Determine the (x, y) coordinate at the center of the cell enclosing the given text.  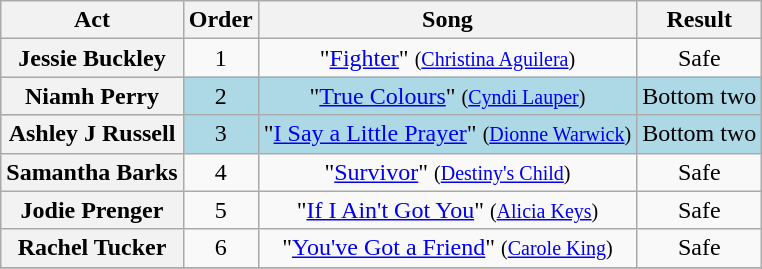
Order (220, 20)
Jessie Buckley (92, 58)
2 (220, 96)
Act (92, 20)
Niamh Perry (92, 96)
"You've Got a Friend" (Carole King) (447, 248)
Samantha Barks (92, 172)
Result (700, 20)
Jodie Prenger (92, 210)
6 (220, 248)
Ashley J Russell (92, 134)
"Fighter" (Christina Aguilera) (447, 58)
"If I Ain't Got You" (Alicia Keys) (447, 210)
Song (447, 20)
"True Colours" (Cyndi Lauper) (447, 96)
4 (220, 172)
5 (220, 210)
"I Say a Little Prayer" (Dionne Warwick) (447, 134)
1 (220, 58)
Rachel Tucker (92, 248)
"Survivor" (Destiny's Child) (447, 172)
3 (220, 134)
